Extract the (x, y) coordinate from the center of the cell holding the provided text.  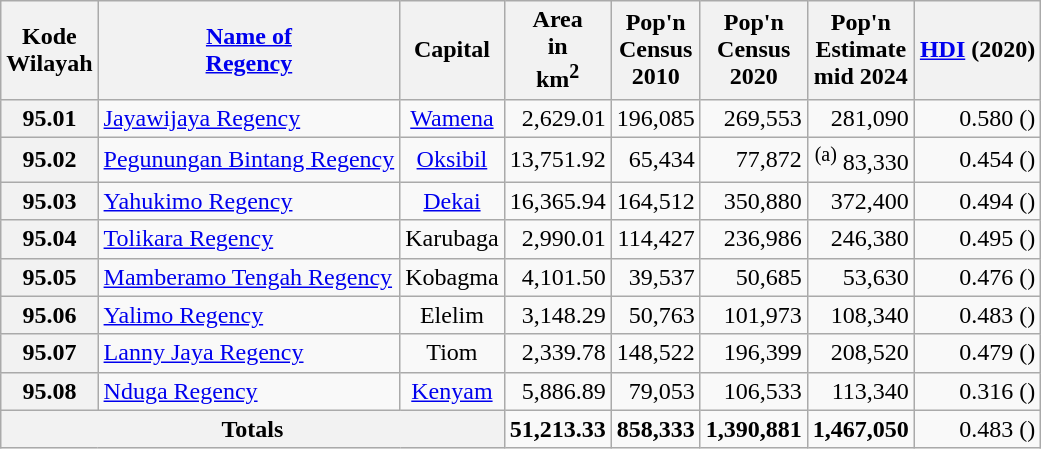
148,522 (656, 353)
Elelim (452, 315)
0.495 () (977, 239)
2,990.01 (558, 239)
858,333 (656, 429)
95.04 (50, 239)
4,101.50 (558, 277)
281,090 (860, 118)
236,986 (754, 239)
Nduga Regency (249, 391)
Tiom (452, 353)
106,533 (754, 391)
95.07 (50, 353)
372,400 (860, 201)
1,467,050 (860, 429)
1,390,881 (754, 429)
KodeWilayah (50, 50)
Pop'nCensus2010 (656, 50)
95.01 (50, 118)
50,763 (656, 315)
(a) 83,330 (860, 160)
65,434 (656, 160)
Kobagma (452, 277)
Pegunungan Bintang Regency (249, 160)
Wamena (452, 118)
51,213.33 (558, 429)
Totals (252, 429)
50,685 (754, 277)
Capital (452, 50)
2,339.78 (558, 353)
208,520 (860, 353)
246,380 (860, 239)
113,340 (860, 391)
Name of Regency (249, 50)
164,512 (656, 201)
95.03 (50, 201)
Kenyam (452, 391)
Yahukimo Regency (249, 201)
Dekai (452, 201)
114,427 (656, 239)
Oksibil (452, 160)
13,751.92 (558, 160)
2,629.01 (558, 118)
Karubaga (452, 239)
Yalimo Regency (249, 315)
108,340 (860, 315)
Jayawijaya Regency (249, 118)
196,399 (754, 353)
79,053 (656, 391)
77,872 (754, 160)
95.06 (50, 315)
Pop'nCensus2020 (754, 50)
95.05 (50, 277)
196,085 (656, 118)
101,973 (754, 315)
269,553 (754, 118)
350,880 (754, 201)
95.02 (50, 160)
53,630 (860, 277)
0.494 () (977, 201)
0.479 () (977, 353)
0.316 () (977, 391)
Lanny Jaya Regency (249, 353)
5,886.89 (558, 391)
Tolikara Regency (249, 239)
Area in km2 (558, 50)
Pop'nEstimatemid 2024 (860, 50)
Mamberamo Tengah Regency (249, 277)
3,148.29 (558, 315)
16,365.94 (558, 201)
0.580 () (977, 118)
HDI (2020) (977, 50)
0.454 () (977, 160)
0.476 () (977, 277)
39,537 (656, 277)
95.08 (50, 391)
